Provide the (X, Y) coordinate of the cell's center where the given text is located.  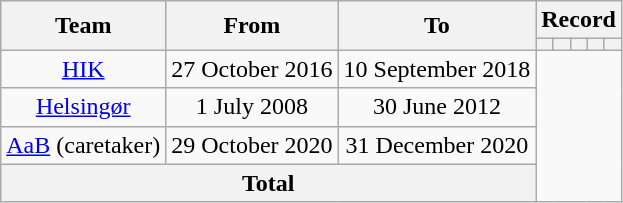
To (437, 26)
From (252, 26)
30 June 2012 (437, 107)
Team (84, 26)
Total (268, 183)
HIK (84, 69)
Helsingør (84, 107)
29 October 2020 (252, 145)
1 July 2008 (252, 107)
AaB (caretaker) (84, 145)
27 October 2016 (252, 69)
31 December 2020 (437, 145)
10 September 2018 (437, 69)
Record (579, 20)
